Determine the [x, y] coordinate at the center of the cell enclosing the given text.  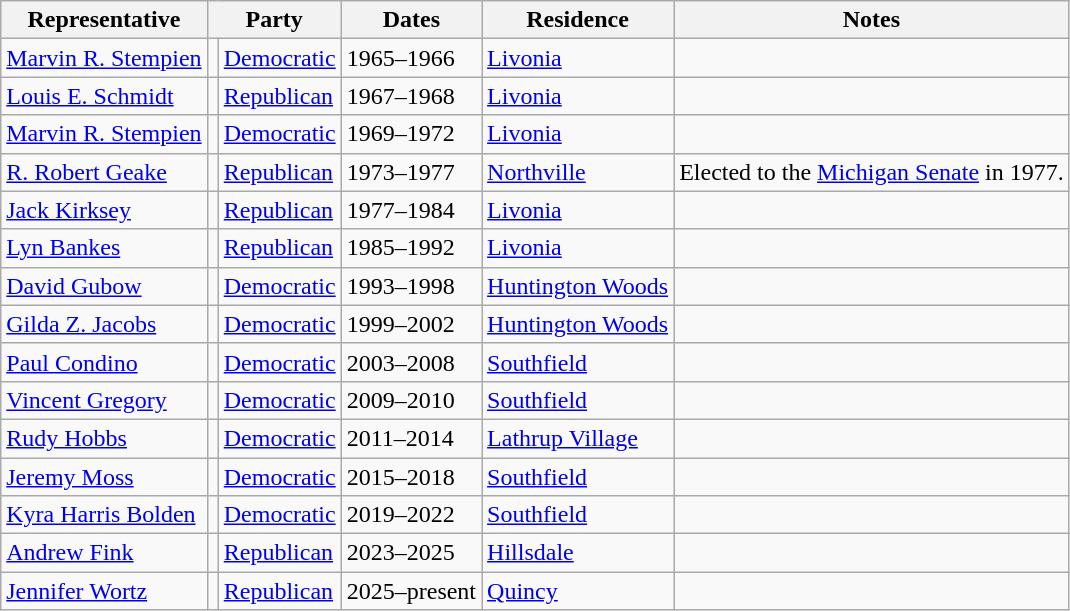
1967–1968 [411, 96]
Residence [578, 20]
Rudy Hobbs [104, 438]
Jennifer Wortz [104, 591]
Hillsdale [578, 553]
Jeremy Moss [104, 477]
Andrew Fink [104, 553]
1965–1966 [411, 58]
Dates [411, 20]
Representative [104, 20]
Party [274, 20]
David Gubow [104, 286]
2015–2018 [411, 477]
Northville [578, 172]
2023–2025 [411, 553]
Paul Condino [104, 362]
Louis E. Schmidt [104, 96]
Lyn Bankes [104, 248]
Lathrup Village [578, 438]
Kyra Harris Bolden [104, 515]
1999–2002 [411, 324]
Notes [872, 20]
Vincent Gregory [104, 400]
1985–1992 [411, 248]
R. Robert Geake [104, 172]
Quincy [578, 591]
2011–2014 [411, 438]
Jack Kirksey [104, 210]
Elected to the Michigan Senate in 1977. [872, 172]
2019–2022 [411, 515]
Gilda Z. Jacobs [104, 324]
1993–1998 [411, 286]
1973–1977 [411, 172]
1969–1972 [411, 134]
1977–1984 [411, 210]
2025–present [411, 591]
2009–2010 [411, 400]
2003–2008 [411, 362]
